Pinpoint the cell where the given text exists, returning its [x, y] midpoint coordinate. 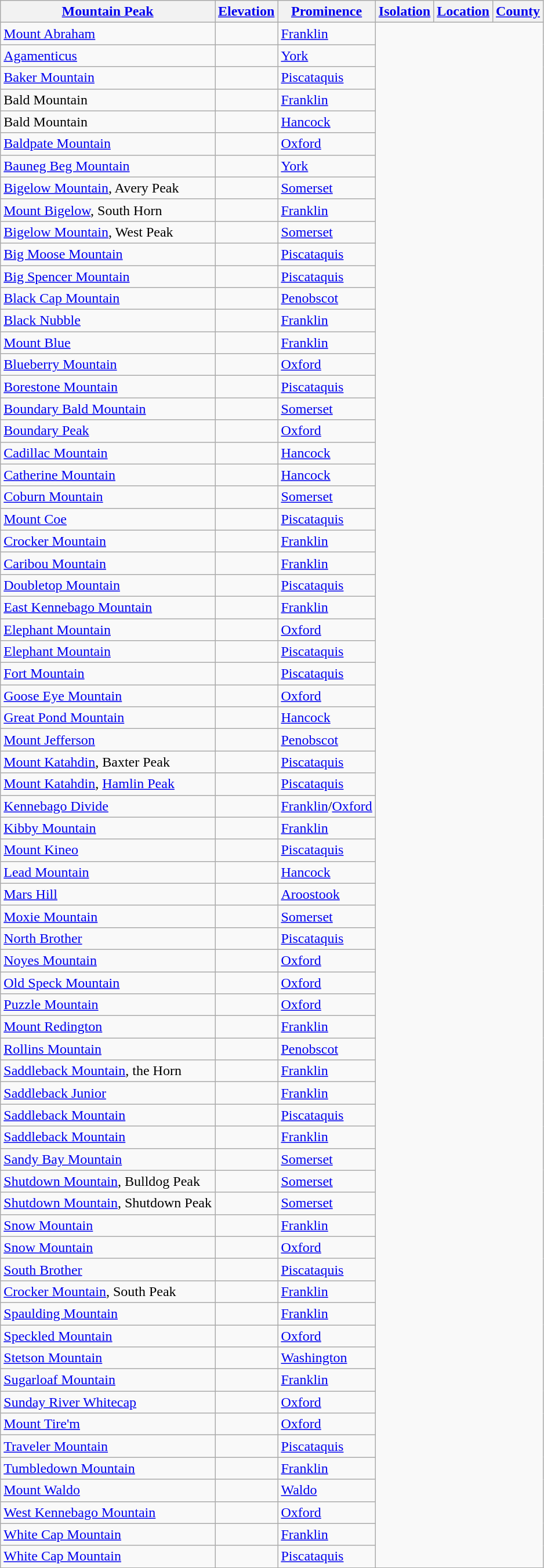
South Brother [108, 1269]
Spaulding Mountain [108, 1313]
West Kennebago Mountain [108, 1512]
Blueberry Mountain [108, 365]
Saddleback Mountain, the Horn [108, 1071]
North Brother [108, 938]
Crocker Mountain, South Peak [108, 1291]
East Kennebago Mountain [108, 607]
Mount Abraham [108, 34]
Mount Jefferson [108, 740]
Mountain Peak [108, 12]
Black Cap Mountain [108, 299]
Prominence [327, 12]
Mount Bigelow, South Horn [108, 210]
Mount Katahdin, Baxter Peak [108, 762]
Mount Redington [108, 1027]
Sunday River Whitecap [108, 1402]
Baker Mountain [108, 78]
County [517, 12]
Sandy Bay Mountain [108, 1159]
Speckled Mountain [108, 1335]
Isolation [404, 12]
Traveler Mountain [108, 1446]
Kennebago Divide [108, 806]
Tumbledown Mountain [108, 1468]
Shutdown Mountain, Bulldog Peak [108, 1181]
Agamenticus [108, 56]
Bigelow Mountain, Avery Peak [108, 188]
Mars Hill [108, 894]
Mount Blue [108, 343]
Caribou Mountain [108, 563]
Location [463, 12]
Cadillac Mountain [108, 453]
Coburn Mountain [108, 497]
Kibby Mountain [108, 828]
Catherine Mountain [108, 475]
Great Pond Mountain [108, 718]
Aroostook [327, 894]
Old Speck Mountain [108, 983]
Franklin/Oxford [327, 806]
Black Nubble [108, 321]
Noyes Mountain [108, 960]
Big Moose Mountain [108, 254]
Waldo [327, 1490]
Baldpate Mountain [108, 144]
Puzzle Mountain [108, 1005]
Boundary Peak [108, 431]
Moxie Mountain [108, 916]
Mount Waldo [108, 1490]
Goose Eye Mountain [108, 696]
Crocker Mountain [108, 541]
Shutdown Mountain, Shutdown Peak [108, 1203]
Sugarloaf Mountain [108, 1380]
Big Spencer Mountain [108, 277]
Fort Mountain [108, 674]
Mount Coe [108, 519]
Lead Mountain [108, 872]
Borestone Mountain [108, 387]
Washington [327, 1358]
Mount Kineo [108, 850]
Bauneg Beg Mountain [108, 166]
Rollins Mountain [108, 1049]
Boundary Bald Mountain [108, 409]
Doubletop Mountain [108, 585]
Mount Tire'm [108, 1424]
Stetson Mountain [108, 1358]
Mount Katahdin, Hamlin Peak [108, 784]
Saddleback Junior [108, 1093]
Bigelow Mountain, West Peak [108, 232]
Elevation [246, 12]
